Find where the given text appears and provide that cell's center as [X, Y] coordinate. 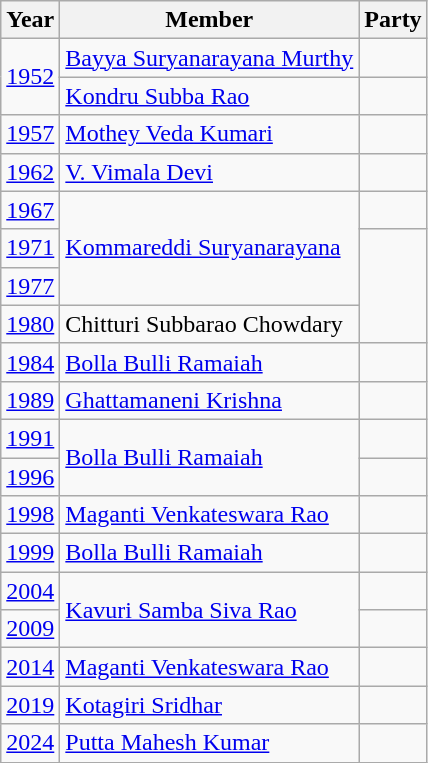
Bayya Suryanarayana Murthy [210, 58]
2009 [30, 629]
2014 [30, 667]
1998 [30, 515]
1977 [30, 286]
2024 [30, 743]
Chitturi Subbarao Chowdary [210, 324]
Ghattamaneni Krishna [210, 400]
1999 [30, 553]
1957 [30, 134]
Kommareddi Suryanarayana [210, 248]
1980 [30, 324]
1984 [30, 362]
1991 [30, 438]
V. Vimala Devi [210, 172]
1996 [30, 477]
2004 [30, 591]
Party [393, 20]
1952 [30, 77]
1971 [30, 248]
Putta Mahesh Kumar [210, 743]
1967 [30, 210]
1962 [30, 172]
2019 [30, 705]
Member [210, 20]
Kondru Subba Rao [210, 96]
1989 [30, 400]
Mothey Veda Kumari [210, 134]
Year [30, 20]
Kotagiri Sridhar [210, 705]
Kavuri Samba Siva Rao [210, 610]
